Return (X, Y) of the center of cell containing provided text 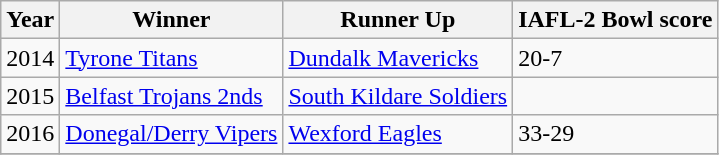
20-7 (616, 58)
Year (30, 20)
Winner (172, 20)
Donegal/Derry Vipers (172, 134)
South Kildare Soldiers (398, 96)
Wexford Eagles (398, 134)
Tyrone Titans (172, 58)
Belfast Trojans 2nds (172, 96)
2014 (30, 58)
IAFL-2 Bowl score (616, 20)
2015 (30, 96)
2016 (30, 134)
Runner Up (398, 20)
33-29 (616, 134)
Dundalk Mavericks (398, 58)
